Output the [X, Y] coordinate of the center of the cell containing the given text.  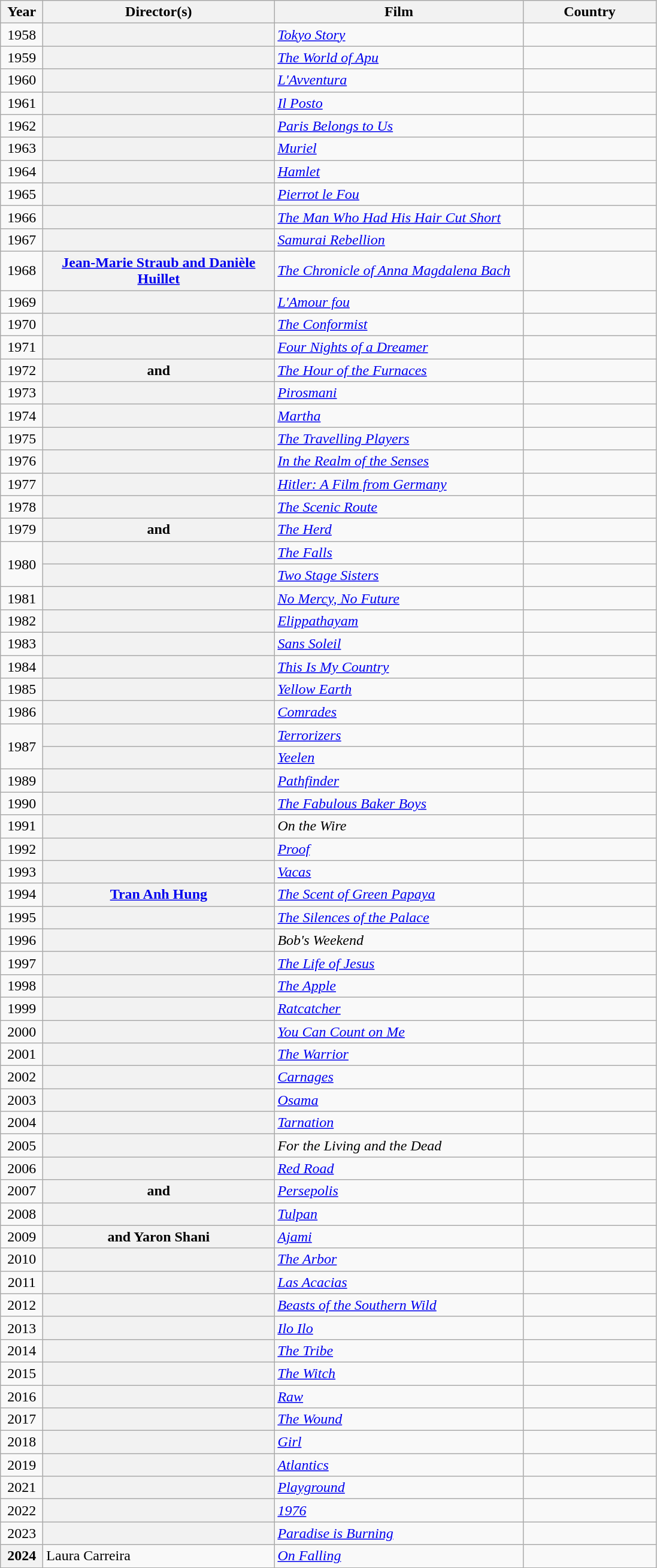
Vacas [399, 872]
2016 [22, 1397]
The Falls [399, 552]
Atlantics [399, 1465]
1959 [22, 58]
1969 [22, 301]
2019 [22, 1465]
The Man Who Had His Hair Cut Short [399, 217]
Country [589, 12]
For the Living and the Dead [399, 1146]
The Chronicle of Anna Magdalena Bach [399, 271]
2022 [22, 1510]
1986 [22, 712]
2005 [22, 1146]
1990 [22, 803]
The Silences of the Palace [399, 917]
This Is My Country [399, 667]
1992 [22, 849]
Comrades [399, 712]
1983 [22, 643]
Two Stage Sisters [399, 575]
L'Amour fou [399, 301]
Yellow Earth [399, 690]
Martha [399, 416]
L'Avventura [399, 80]
1966 [22, 217]
The Witch [399, 1373]
1973 [22, 393]
The Warrior [399, 1055]
2013 [22, 1328]
2023 [22, 1533]
1965 [22, 194]
The World of Apu [399, 58]
The Tribe [399, 1351]
Muriel [399, 149]
The Life of Jesus [399, 963]
1991 [22, 826]
Pathfinder [399, 781]
Four Nights of a Dreamer [399, 348]
Raw [399, 1397]
Film [399, 12]
1971 [22, 348]
The Fabulous Baker Boys [399, 803]
and Yaron Shani [159, 1237]
2003 [22, 1100]
Paradise is Burning [399, 1533]
Proof [399, 849]
Terrorizers [399, 735]
Hamlet [399, 171]
Ratcatcher [399, 1008]
Tokyo Story [399, 35]
1999 [22, 1008]
1980 [22, 564]
1978 [22, 507]
Yeelen [399, 758]
2015 [22, 1373]
1989 [22, 781]
1963 [22, 149]
1962 [22, 126]
Hitler: A Film from Germany [399, 484]
1987 [22, 747]
Beasts of the Southern Wild [399, 1305]
Samurai Rebellion [399, 240]
2008 [22, 1214]
1997 [22, 963]
1995 [22, 917]
2018 [22, 1442]
2009 [22, 1237]
Paris Belongs to Us [399, 126]
1964 [22, 171]
1974 [22, 416]
1960 [22, 80]
The Apple [399, 986]
2011 [22, 1282]
1998 [22, 986]
You Can Count on Me [399, 1031]
Ajami [399, 1237]
Jean-Marie Straub and Danièle Huillet [159, 271]
2001 [22, 1055]
1958 [22, 35]
The Herd [399, 530]
Girl [399, 1442]
2012 [22, 1305]
1968 [22, 271]
1993 [22, 872]
Sans Soleil [399, 643]
2010 [22, 1259]
Bob's Weekend [399, 940]
The Scent of Green Papaya [399, 895]
Year [22, 12]
On the Wire [399, 826]
2024 [22, 1556]
2021 [22, 1488]
2004 [22, 1123]
2007 [22, 1191]
2014 [22, 1351]
1970 [22, 325]
Carnages [399, 1077]
Pirosmani [399, 393]
Pierrot le Fou [399, 194]
Tarnation [399, 1123]
1961 [22, 103]
1984 [22, 667]
Director(s) [159, 12]
In the Realm of the Senses [399, 461]
Il Posto [399, 103]
1979 [22, 530]
1985 [22, 690]
Tulpan [399, 1214]
Red Road [399, 1168]
1981 [22, 598]
The Hour of the Furnaces [399, 370]
The Scenic Route [399, 507]
Playground [399, 1488]
1967 [22, 240]
1977 [22, 484]
Persepolis [399, 1191]
2017 [22, 1419]
On Falling [399, 1556]
2002 [22, 1077]
2000 [22, 1031]
2006 [22, 1168]
The Travelling Players [399, 439]
The Arbor [399, 1259]
No Mercy, No Future [399, 598]
The Wound [399, 1419]
Laura Carreira [159, 1556]
Tran Anh Hung [159, 895]
1996 [22, 940]
1994 [22, 895]
Ilo Ilo [399, 1328]
1972 [22, 370]
Las Acacias [399, 1282]
Elippathayam [399, 621]
Osama [399, 1100]
The Conformist [399, 325]
1982 [22, 621]
1975 [22, 439]
